Find where the given text appears and provide that cell's center as [X, Y] coordinate. 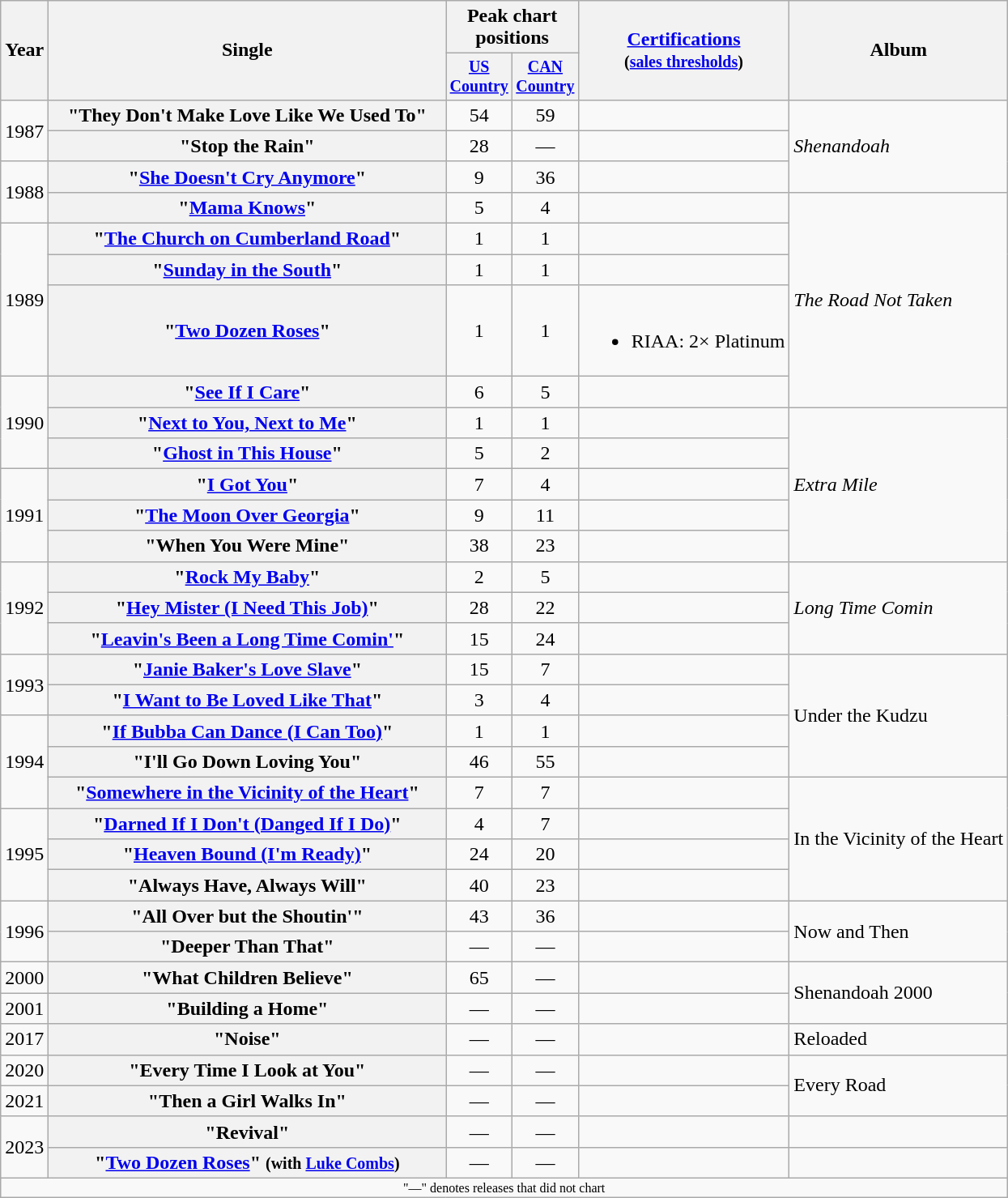
US Country [479, 76]
59 [546, 115]
"The Moon Over Georgia" [248, 515]
RIAA: 2× Platinum [683, 330]
CAN Country [546, 76]
"Two Dozen Roses" (with Luke Combs) [248, 1162]
1989 [24, 300]
"Ghost in This House" [248, 454]
"What Children Believe" [248, 978]
"Every Time I Look at You" [248, 1070]
6 [479, 392]
40 [479, 885]
46 [479, 761]
Album [899, 50]
"They Don't Make Love Like We Used To" [248, 115]
Certifications(sales thresholds) [683, 50]
Reloaded [899, 1039]
"—" denotes releases that did not chart [504, 1187]
The Road Not Taken [899, 300]
"Sunday in the South" [248, 270]
2017 [24, 1039]
43 [479, 916]
22 [546, 608]
1987 [24, 130]
1993 [24, 684]
In the Vicinity of the Heart [899, 839]
2001 [24, 1008]
"I Want to Be Loved Like That" [248, 700]
"I Got You" [248, 484]
1990 [24, 423]
"Heaven Bound (I'm Ready)" [248, 855]
Extra Mile [899, 484]
1991 [24, 515]
"She Doesn't Cry Anymore" [248, 177]
"See If I Care" [248, 392]
"Stop the Rain" [248, 146]
1995 [24, 855]
38 [479, 546]
3 [479, 700]
"All Over but the Shoutin'" [248, 916]
"Janie Baker's Love Slave" [248, 669]
"If Bubba Can Dance (I Can Too)" [248, 731]
1994 [24, 761]
Year [24, 50]
"Mama Knows" [248, 207]
"Somewhere in the Vicinity of the Heart" [248, 793]
Now and Then [899, 932]
"Hey Mister (I Need This Job)" [248, 608]
"Two Dozen Roses" [248, 330]
55 [546, 761]
"Leavin's Been a Long Time Comin'" [248, 638]
65 [479, 978]
Single [248, 50]
"Revival" [248, 1132]
1988 [24, 192]
"I'll Go Down Loving You" [248, 761]
"When You Were Mine" [248, 546]
"Deeper Than That" [248, 947]
Shenandoah [899, 146]
"Rock My Baby" [248, 577]
2023 [24, 1147]
Every Road [899, 1085]
"Building a Home" [248, 1008]
1992 [24, 608]
1996 [24, 932]
2020 [24, 1070]
Shenandoah 2000 [899, 993]
"Darned If I Don't (Danged If I Do)" [248, 824]
"Then a Girl Walks In" [248, 1101]
2021 [24, 1101]
54 [479, 115]
"The Church on Cumberland Road" [248, 239]
Under the Kudzu [899, 715]
"Noise" [248, 1039]
Long Time Comin [899, 608]
"Always Have, Always Will" [248, 885]
20 [546, 855]
"Next to You, Next to Me" [248, 423]
Peak chartpositions [512, 28]
11 [546, 515]
2000 [24, 978]
